Identify which cell holds the provided text, then report its [X, Y] central coordinate. 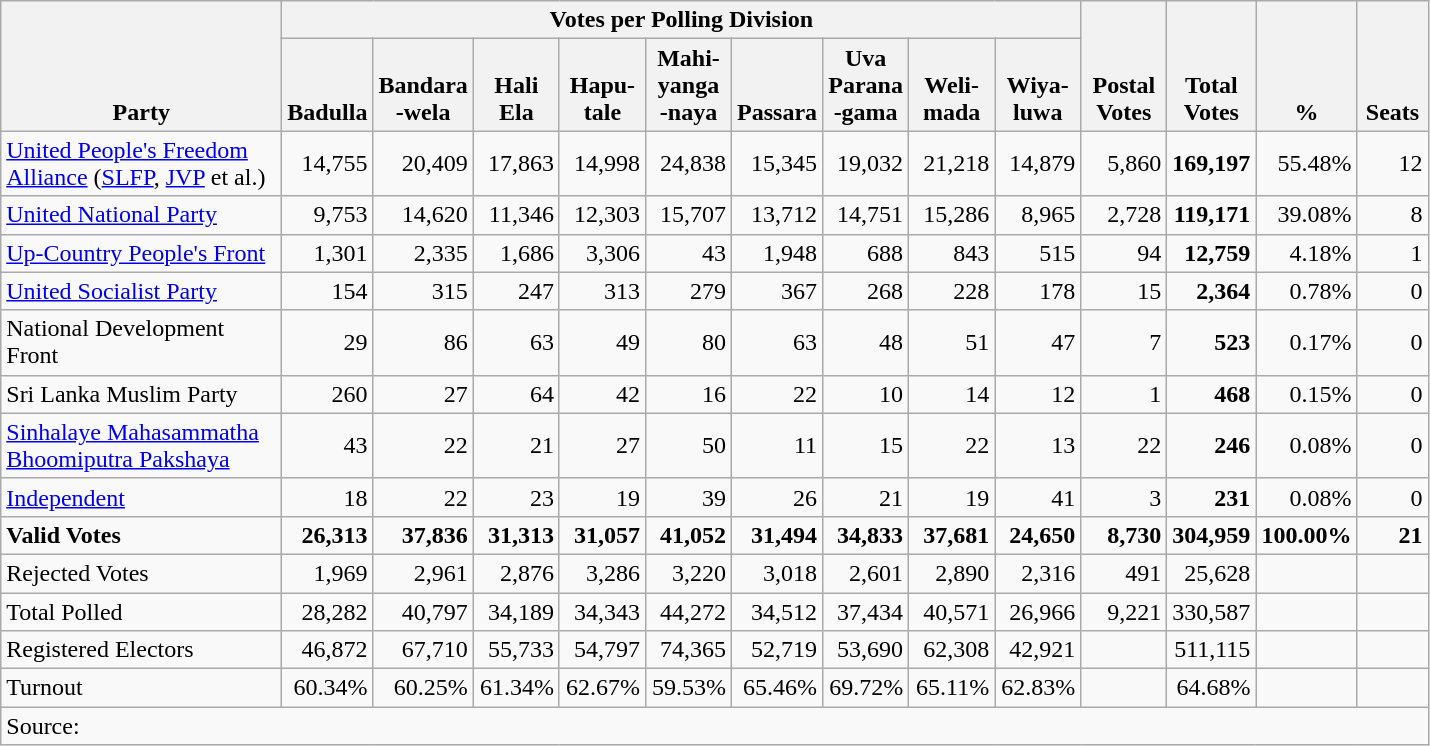
2,316 [1038, 573]
62.83% [1038, 688]
HaliEla [516, 85]
Mahi-yanga-naya [688, 85]
2,728 [1124, 215]
Party [142, 66]
69.72% [866, 688]
154 [328, 291]
26,966 [1038, 611]
86 [423, 342]
18 [328, 497]
Total Polled [142, 611]
25,628 [1212, 573]
62.67% [602, 688]
23 [516, 497]
26,313 [328, 535]
2,961 [423, 573]
Hapu-tale [602, 85]
330,587 [1212, 611]
United National Party [142, 215]
31,313 [516, 535]
313 [602, 291]
14,620 [423, 215]
523 [1212, 342]
Seats [1392, 66]
Up-Country People's Front [142, 253]
Sri Lanka Muslim Party [142, 394]
15,286 [952, 215]
2,890 [952, 573]
13 [1038, 446]
843 [952, 253]
20,409 [423, 164]
3,220 [688, 573]
50 [688, 446]
64 [516, 394]
65.11% [952, 688]
Rejected Votes [142, 573]
Passara [778, 85]
National Development Front [142, 342]
17,863 [516, 164]
37,836 [423, 535]
53,690 [866, 650]
55,733 [516, 650]
268 [866, 291]
Wiya-luwa [1038, 85]
3 [1124, 497]
100.00% [1306, 535]
16 [688, 394]
42 [602, 394]
228 [952, 291]
Sinhalaye Mahasammatha Bhoomiputra Pakshaya [142, 446]
260 [328, 394]
8 [1392, 215]
491 [1124, 573]
% [1306, 66]
49 [602, 342]
8,730 [1124, 535]
Independent [142, 497]
231 [1212, 497]
10 [866, 394]
7 [1124, 342]
46,872 [328, 650]
12,303 [602, 215]
34,343 [602, 611]
PostalVotes [1124, 66]
15,707 [688, 215]
31,494 [778, 535]
54,797 [602, 650]
United Socialist Party [142, 291]
UvaParana-gama [866, 85]
94 [1124, 253]
0.17% [1306, 342]
60.25% [423, 688]
1,301 [328, 253]
178 [1038, 291]
14,751 [866, 215]
39.08% [1306, 215]
Badulla [328, 85]
44,272 [688, 611]
Weli-mada [952, 85]
9,753 [328, 215]
5,860 [1124, 164]
315 [423, 291]
60.34% [328, 688]
31,057 [602, 535]
8,965 [1038, 215]
61.34% [516, 688]
29 [328, 342]
74,365 [688, 650]
247 [516, 291]
51 [952, 342]
34,512 [778, 611]
11,346 [516, 215]
40,571 [952, 611]
42,921 [1038, 650]
14,879 [1038, 164]
United People's Freedom Alliance (SLFP, JVP et al.) [142, 164]
64.68% [1212, 688]
67,710 [423, 650]
2,876 [516, 573]
15,345 [778, 164]
468 [1212, 394]
14,998 [602, 164]
41 [1038, 497]
26 [778, 497]
4.18% [1306, 253]
1,969 [328, 573]
Total Votes [1212, 66]
39 [688, 497]
119,171 [1212, 215]
11 [778, 446]
40,797 [423, 611]
80 [688, 342]
Votes per Polling Division [682, 20]
Valid Votes [142, 535]
21,218 [952, 164]
48 [866, 342]
169,197 [1212, 164]
34,189 [516, 611]
28,282 [328, 611]
0.15% [1306, 394]
3,018 [778, 573]
37,681 [952, 535]
279 [688, 291]
24,650 [1038, 535]
19,032 [866, 164]
1,686 [516, 253]
47 [1038, 342]
2,364 [1212, 291]
13,712 [778, 215]
515 [1038, 253]
24,838 [688, 164]
1,948 [778, 253]
511,115 [1212, 650]
62,308 [952, 650]
3,286 [602, 573]
Bandara-wela [423, 85]
3,306 [602, 253]
14 [952, 394]
52,719 [778, 650]
246 [1212, 446]
55.48% [1306, 164]
Turnout [142, 688]
9,221 [1124, 611]
37,434 [866, 611]
12,759 [1212, 253]
41,052 [688, 535]
688 [866, 253]
304,959 [1212, 535]
14,755 [328, 164]
2,601 [866, 573]
65.46% [778, 688]
Registered Electors [142, 650]
2,335 [423, 253]
0.78% [1306, 291]
367 [778, 291]
59.53% [688, 688]
Source: [714, 726]
34,833 [866, 535]
